Search for the cell housing the specified text and yield its [X, Y] center coordinate. 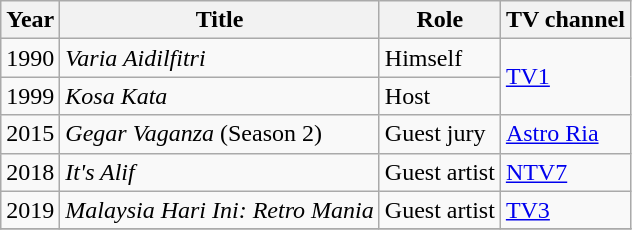
Guest jury [440, 134]
1990 [30, 58]
TV1 [565, 77]
TV channel [565, 20]
TV3 [565, 210]
Title [220, 20]
Kosa Kata [220, 96]
NTV7 [565, 172]
Year [30, 20]
2019 [30, 210]
Malaysia Hari Ini: Retro Mania [220, 210]
2018 [30, 172]
1999 [30, 96]
Gegar Vaganza (Season 2) [220, 134]
Role [440, 20]
It's Alif [220, 172]
2015 [30, 134]
Varia Aidilfitri [220, 58]
Astro Ria [565, 134]
Himself [440, 58]
Host [440, 96]
